Capture the cell that displays the provided text and extract its [X, Y] central coordinate. 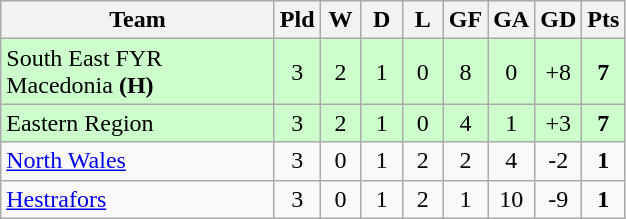
-9 [558, 199]
D [382, 20]
-2 [558, 161]
GF [465, 20]
Pld [297, 20]
8 [465, 72]
GD [558, 20]
L [422, 20]
Team [138, 20]
South East FYR Macedonia (H) [138, 72]
Eastern Region [138, 123]
W [340, 20]
North Wales [138, 161]
GA [512, 20]
10 [512, 199]
+8 [558, 72]
Pts [604, 20]
+3 [558, 123]
Hestrafors [138, 199]
